Find where the given text appears and provide that cell's center as [X, Y] coordinate. 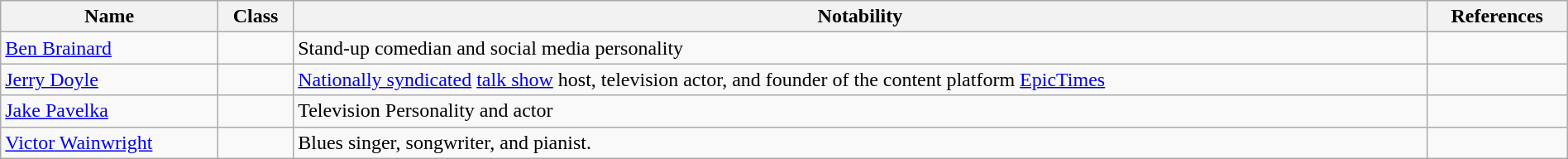
Victor Wainwright [109, 142]
Nationally syndicated talk show host, television actor, and founder of the content platform EpicTimes [860, 79]
Television Personality and actor [860, 111]
Blues singer, songwriter, and pianist. [860, 142]
Jerry Doyle [109, 79]
Name [109, 17]
Stand-up comedian and social media personality [860, 48]
References [1497, 17]
Class [255, 17]
Ben Brainard [109, 48]
Notability [860, 17]
Jake Pavelka [109, 111]
